Detect which cell encompasses the target text, then output its [x, y] center coordinate. 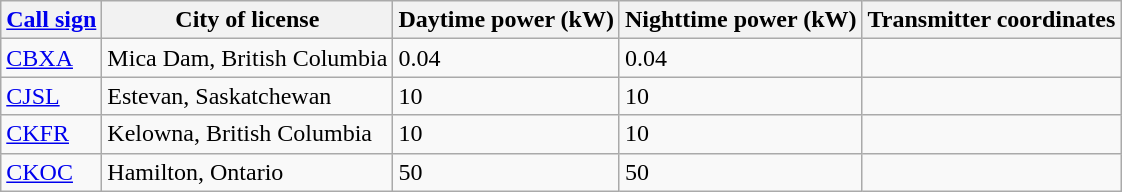
CBXA [52, 58]
Daytime power (kW) [506, 20]
Mica Dam, British Columbia [248, 58]
CKFR [52, 134]
CJSL [52, 96]
Call sign [52, 20]
Kelowna, British Columbia [248, 134]
Transmitter coordinates [992, 20]
Hamilton, Ontario [248, 172]
City of license [248, 20]
Estevan, Saskatchewan [248, 96]
CKOC [52, 172]
Nighttime power (kW) [740, 20]
